Capture the cell that displays the provided text and extract its [x, y] central coordinate. 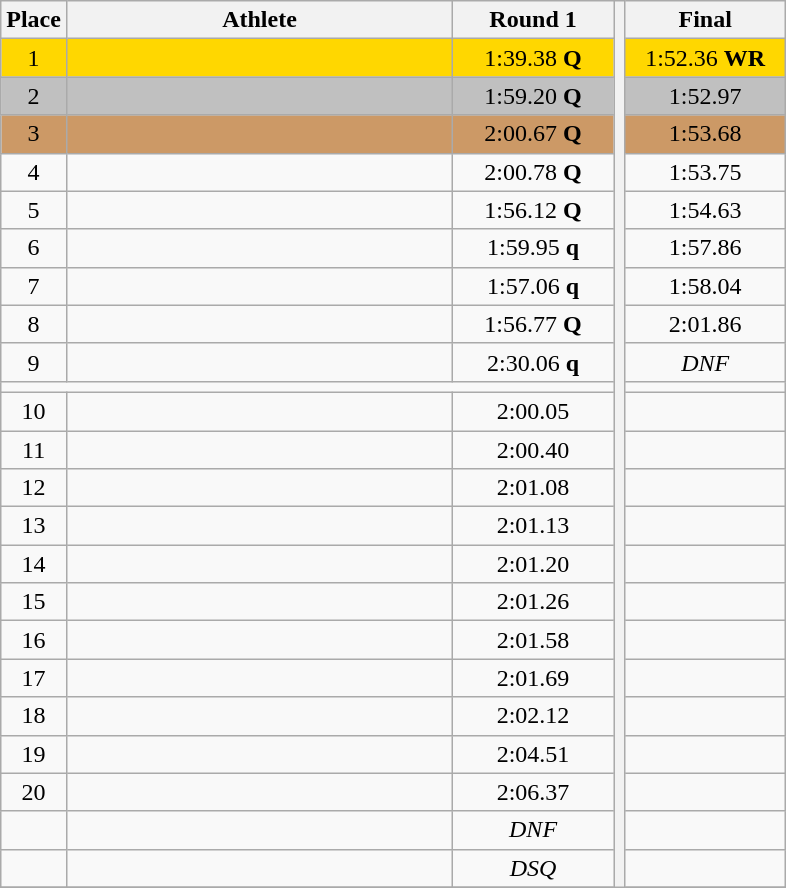
18 [34, 716]
1:53.75 [706, 172]
9 [34, 362]
1:58.04 [706, 286]
2:02.12 [534, 716]
3 [34, 134]
2:01.69 [534, 678]
2:01.26 [534, 602]
4 [34, 172]
2:00.05 [534, 411]
1:59.20 Q [534, 96]
1:52.97 [706, 96]
17 [34, 678]
2 [34, 96]
19 [34, 754]
Athlete [259, 20]
20 [34, 792]
2:04.51 [534, 754]
Final [706, 20]
2:00.78 Q [534, 172]
6 [34, 248]
2:06.37 [534, 792]
1 [34, 58]
10 [34, 411]
13 [34, 526]
Place [34, 20]
1:54.63 [706, 210]
5 [34, 210]
11 [34, 449]
12 [34, 488]
2:00.67 Q [534, 134]
8 [34, 324]
1:56.77 Q [534, 324]
7 [34, 286]
2:01.13 [534, 526]
15 [34, 602]
14 [34, 564]
1:52.36 WR [706, 58]
DSQ [534, 868]
1:39.38 Q [534, 58]
2:01.86 [706, 324]
2:01.08 [534, 488]
1:59.95 q [534, 248]
2:01.20 [534, 564]
2:00.40 [534, 449]
2:30.06 q [534, 362]
2:01.58 [534, 640]
1:57.86 [706, 248]
1:53.68 [706, 134]
Round 1 [534, 20]
1:56.12 Q [534, 210]
1:57.06 q [534, 286]
16 [34, 640]
